Provide the (x, y) coordinate of the cell's center where the given text is located.  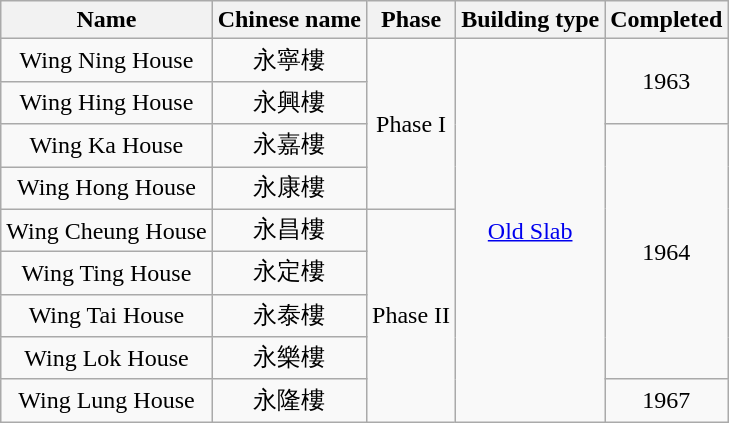
Name (106, 20)
Chinese name (289, 20)
Wing Cheung House (106, 230)
永泰樓 (289, 316)
Completed (666, 20)
永定樓 (289, 274)
永興樓 (289, 102)
永嘉樓 (289, 146)
永寧樓 (289, 60)
Wing Ting House (106, 274)
永康樓 (289, 188)
Wing Tai House (106, 316)
Wing Ka House (106, 146)
Wing Lok House (106, 358)
Wing Ning House (106, 60)
Phase (412, 20)
Old Slab (530, 230)
永樂樓 (289, 358)
1964 (666, 252)
永昌樓 (289, 230)
1963 (666, 82)
Wing Hong House (106, 188)
Phase II (412, 316)
1967 (666, 400)
Wing Lung House (106, 400)
永隆樓 (289, 400)
Building type (530, 20)
Phase I (412, 124)
Wing Hing House (106, 102)
